Return [x, y] of the center of cell containing provided text 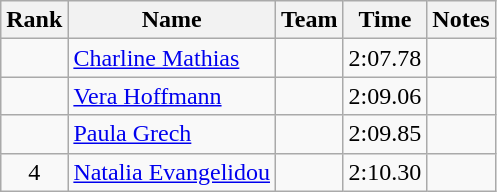
Natalia Evangelidou [172, 172]
2:07.78 [385, 58]
Vera Hoffmann [172, 96]
Charline Mathias [172, 58]
4 [34, 172]
2:09.85 [385, 134]
Team [310, 20]
Rank [34, 20]
2:10.30 [385, 172]
Notes [461, 20]
Name [172, 20]
Time [385, 20]
2:09.06 [385, 96]
Paula Grech [172, 134]
